Return (x, y) of the center of cell containing provided text 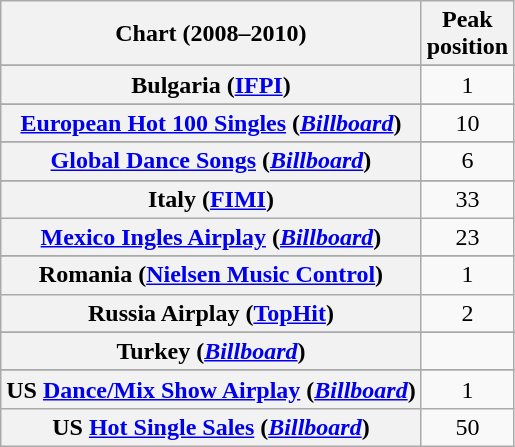
Turkey (Billboard) (211, 351)
23 (467, 237)
Peakposition (467, 34)
50 (467, 427)
10 (467, 123)
Global Dance Songs (Billboard) (211, 161)
Romania (Nielsen Music Control) (211, 275)
Bulgaria (IFPI) (211, 85)
Russia Airplay (TopHit) (211, 313)
Mexico Ingles Airplay (Billboard) (211, 237)
Italy (FIMI) (211, 199)
US Hot Single Sales (Billboard) (211, 427)
33 (467, 199)
6 (467, 161)
Chart (2008–2010) (211, 34)
US Dance/Mix Show Airplay (Billboard) (211, 389)
2 (467, 313)
European Hot 100 Singles (Billboard) (211, 123)
